Identify which cell holds the provided text, then report its [x, y] central coordinate. 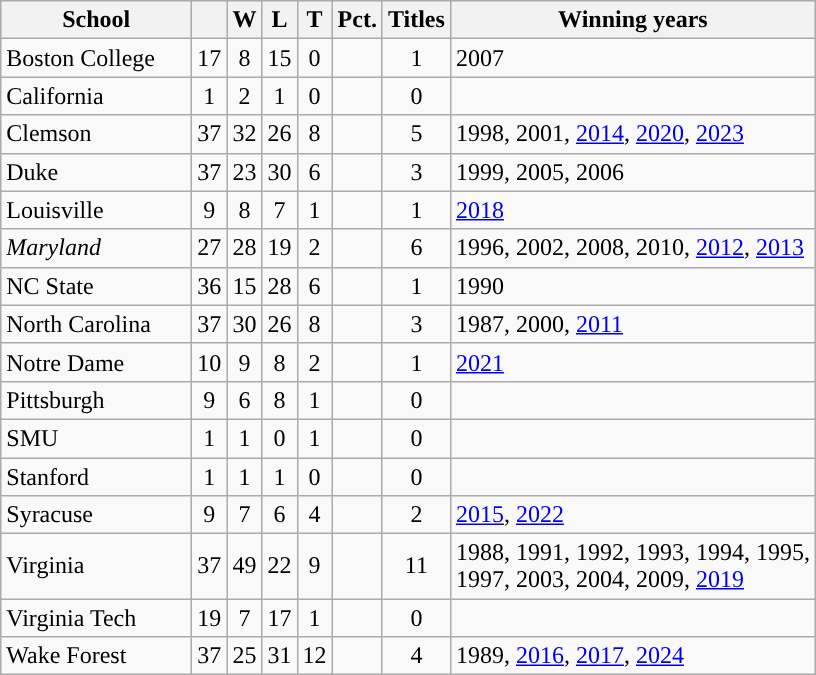
Wake Forest [96, 656]
Clemson [96, 134]
Pct. [357, 20]
Virginia Tech [96, 618]
California [96, 96]
Titles [416, 20]
North Carolina [96, 324]
Pittsburgh [96, 400]
36 [210, 286]
Duke [96, 172]
T [314, 20]
25 [244, 656]
2021 [632, 362]
Virginia [96, 566]
L [280, 20]
1989, 2016, 2017, 2024 [632, 656]
22 [280, 566]
31 [280, 656]
Boston College [96, 58]
2007 [632, 58]
1990 [632, 286]
Maryland [96, 248]
1987, 2000, 2011 [632, 324]
1998, 2001, 2014, 2020, 2023 [632, 134]
12 [314, 656]
11 [416, 566]
27 [210, 248]
1996, 2002, 2008, 2010, 2012, 2013 [632, 248]
SMU [96, 438]
Syracuse [96, 515]
Stanford [96, 477]
23 [244, 172]
5 [416, 134]
1999, 2005, 2006 [632, 172]
School [96, 20]
2018 [632, 210]
Winning years [632, 20]
NC State [96, 286]
32 [244, 134]
Louisville [96, 210]
49 [244, 566]
1988, 1991, 1992, 1993, 1994, 1995,1997, 2003, 2004, 2009, 2019 [632, 566]
10 [210, 362]
2015, 2022 [632, 515]
W [244, 20]
Notre Dame [96, 362]
